For the text-containing cell, return its midpoint in (X, Y) coordinate format. 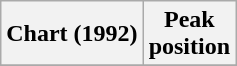
Chart (1992) (72, 34)
Peakposition (189, 34)
